Identify which cell holds the provided text, then report its [x, y] central coordinate. 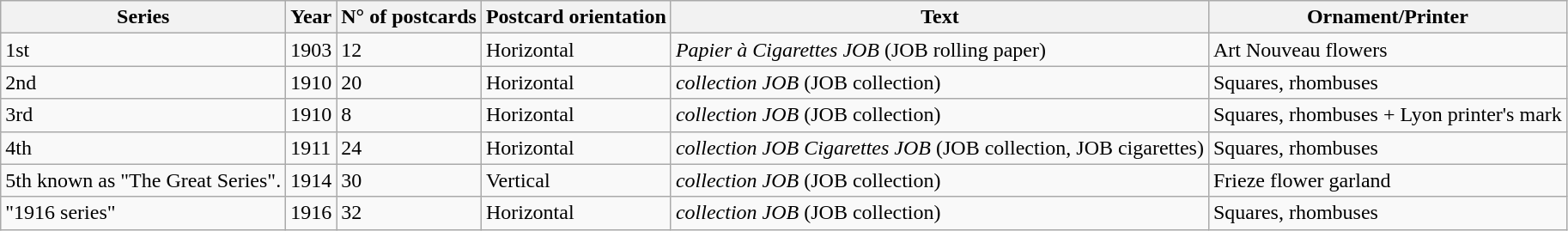
5th known as "The Great Series". [143, 180]
Postcard orientation [575, 17]
"1916 series" [143, 213]
2nd [143, 82]
collection JOB Cigarettes JOB (JOB collection, JOB cigarettes) [939, 148]
24 [409, 148]
1911 [311, 148]
30 [409, 180]
1st [143, 50]
Text [939, 17]
32 [409, 213]
Series [143, 17]
1916 [311, 213]
1903 [311, 50]
Year [311, 17]
Squares, rhombuses + Lyon printer's mark [1388, 115]
Frieze flower garland [1388, 180]
1914 [311, 180]
N° of postcards [409, 17]
Papier à Cigarettes JOB (JOB rolling paper) [939, 50]
12 [409, 50]
Art Nouveau flowers [1388, 50]
8 [409, 115]
Vertical [575, 180]
4th [143, 148]
20 [409, 82]
Ornament/Printer [1388, 17]
3rd [143, 115]
